From the cell containing the given text, extract its center point as (x, y) coordinate. 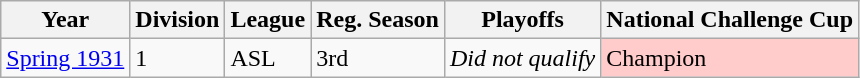
Playoffs (522, 20)
Did not qualify (522, 58)
National Challenge Cup (730, 20)
ASL (268, 58)
Spring 1931 (66, 58)
Division (178, 20)
Champion (730, 58)
Year (66, 20)
League (268, 20)
Reg. Season (378, 20)
1 (178, 58)
3rd (378, 58)
